Locate the cell with the specified text and output its [X, Y] center coordinate. 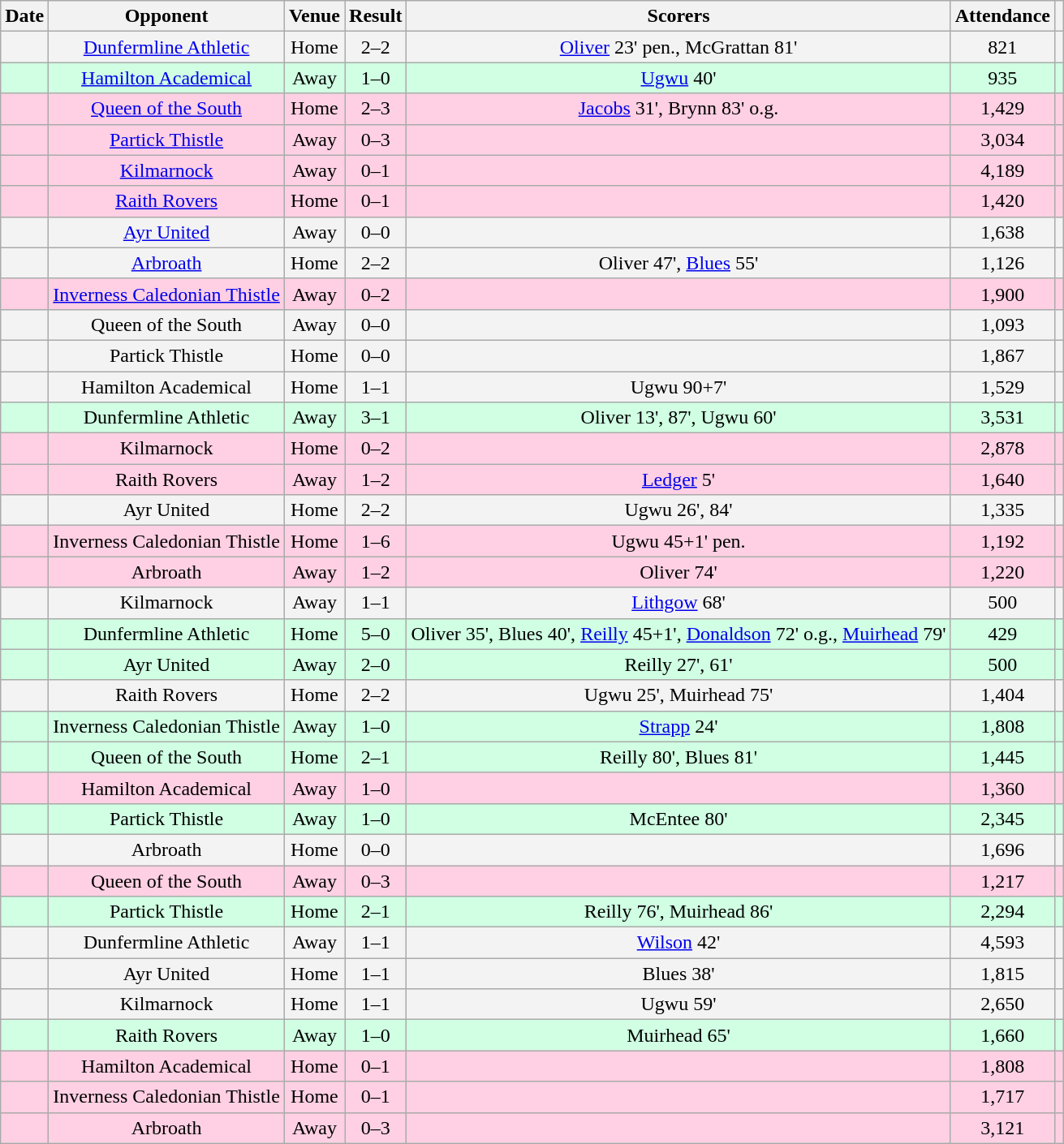
Ledger 5' [678, 480]
4,189 [1002, 170]
1,696 [1002, 849]
Ugwu 45+1' pen. [678, 541]
Date [24, 16]
1,640 [1002, 480]
1,093 [1002, 325]
821 [1002, 47]
1,220 [1002, 572]
2,294 [1002, 912]
2,650 [1002, 1004]
1,717 [1002, 1097]
1,429 [1002, 109]
Scorers [678, 16]
Blues 38' [678, 974]
3,034 [1002, 140]
Reilly 27', 61' [678, 664]
1,900 [1002, 294]
Opponent [167, 16]
Jacobs 31', Brynn 83' o.g. [678, 109]
1,660 [1002, 1035]
1,529 [1002, 387]
429 [1002, 634]
2–3 [376, 109]
1,404 [1002, 695]
Oliver 23' pen., McGrattan 81' [678, 47]
1,217 [1002, 880]
Reilly 76', Muirhead 86' [678, 912]
2–0 [376, 664]
2,345 [1002, 819]
Ugwu 25', Muirhead 75' [678, 695]
Wilson 42' [678, 943]
Oliver 35', Blues 40', Reilly 45+1', Donaldson 72' o.g., Muirhead 79' [678, 634]
Oliver 13', 87', Ugwu 60' [678, 418]
1,335 [1002, 510]
1,360 [1002, 788]
Strapp 24' [678, 726]
Lithgow 68' [678, 603]
3–1 [376, 418]
Oliver 47', Blues 55' [678, 263]
1,867 [1002, 355]
3,531 [1002, 418]
5–0 [376, 634]
2,878 [1002, 449]
Muirhead 65' [678, 1035]
Attendance [1002, 16]
1,638 [1002, 232]
Venue [314, 16]
1,126 [1002, 263]
3,121 [1002, 1128]
Reilly 80', Blues 81' [678, 757]
Result [376, 16]
1–6 [376, 541]
1,445 [1002, 757]
Ugwu 26', 84' [678, 510]
1,420 [1002, 201]
1,815 [1002, 974]
Oliver 74' [678, 572]
Ugwu 40' [678, 78]
4,593 [1002, 943]
935 [1002, 78]
Ugwu 59' [678, 1004]
Ugwu 90+7' [678, 387]
1,192 [1002, 541]
McEntee 80' [678, 819]
